Find where the given text appears and provide that cell's center as (X, Y) coordinate. 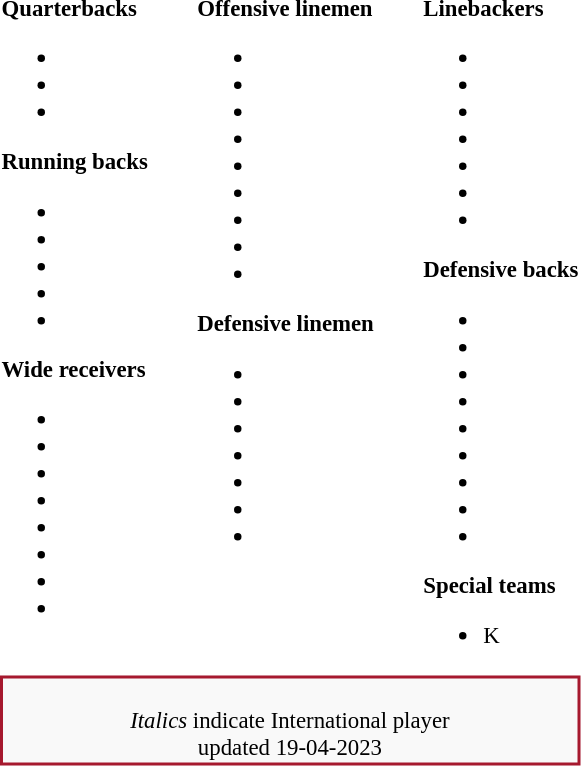
Italics indicate International player updated 19-04-2023 (290, 721)
